Identify which cell holds the provided text, then report its [X, Y] central coordinate. 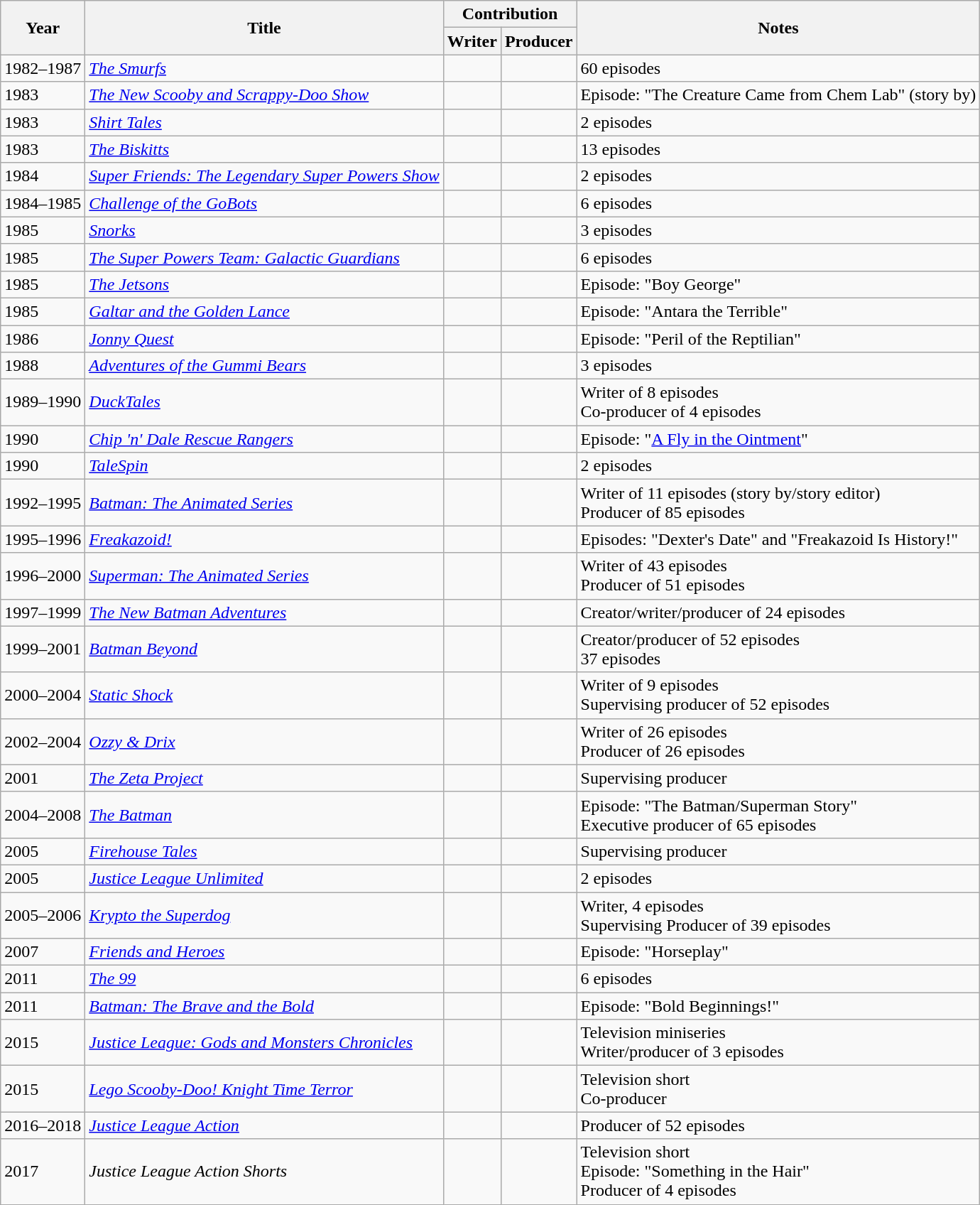
1992–1995 [43, 503]
Episodes: "Dexter's Date" and "Freakazoid Is History!" [778, 539]
The Zeta Project [264, 778]
1999–2001 [43, 649]
Episode: "Peril of the Reptilian" [778, 339]
Television shortCo-producer [778, 1088]
TaleSpin [264, 466]
Writer of 43 episodesProducer of 51 episodes [778, 576]
1996–2000 [43, 576]
The Jetsons [264, 284]
13 episodes [778, 149]
The New Batman Adventures [264, 612]
Static Shock [264, 695]
60 episodes [778, 68]
1982–1987 [43, 68]
Adventures of the Gummi Bears [264, 366]
Justice League: Gods and Monsters Chronicles [264, 1043]
Batman Beyond [264, 649]
Contribution [510, 14]
Episode: "Boy George" [778, 284]
Challenge of the GoBots [264, 203]
1989–1990 [43, 402]
2005–2006 [43, 915]
2004–2008 [43, 814]
Title [264, 28]
Creator/writer/producer of 24 episodes [778, 612]
Episode: "Horseplay" [778, 952]
Television shortEpisode: "Something in the Hair"Producer of 4 episodes [778, 1172]
Justice League Action Shorts [264, 1172]
The Biskitts [264, 149]
2002–2004 [43, 742]
Episode: "A Fly in the Ointment" [778, 439]
Producer [538, 41]
The Super Powers Team: Galactic Guardians [264, 257]
Firehouse Tales [264, 851]
Episode: "The Creature Came from Chem Lab" (story by) [778, 95]
2007 [43, 952]
2016–2018 [43, 1125]
Snorks [264, 230]
1984 [43, 176]
2001 [43, 778]
Justice League Action [264, 1125]
Freakazoid! [264, 539]
Jonny Quest [264, 339]
1988 [43, 366]
The 99 [264, 979]
Lego Scooby-Doo! Knight Time Terror [264, 1088]
2000–2004 [43, 695]
Ozzy & Drix [264, 742]
1984–1985 [43, 203]
Episode: "Bold Beginnings!" [778, 1006]
Galtar and the Golden Lance [264, 311]
Year [43, 28]
2017 [43, 1172]
Batman: The Animated Series [264, 503]
1997–1999 [43, 612]
Krypto the Superdog [264, 915]
Justice League Unlimited [264, 878]
Creator/producer of 52 episodes37 episodes [778, 649]
Writer of 8 episodesCo-producer of 4 episodes [778, 402]
Batman: The Brave and the Bold [264, 1006]
Episode: "Antara the Terrible" [778, 311]
Notes [778, 28]
Friends and Heroes [264, 952]
The Smurfs [264, 68]
Super Friends: The Legendary Super Powers Show [264, 176]
1986 [43, 339]
DuckTales [264, 402]
Television miniseriesWriter/producer of 3 episodes [778, 1043]
Shirt Tales [264, 122]
The Batman [264, 814]
1995–1996 [43, 539]
Writer of 26 episodesProducer of 26 episodes [778, 742]
Superman: The Animated Series [264, 576]
Writer [472, 41]
Writer of 11 episodes (story by/story editor)Producer of 85 episodes [778, 503]
Chip 'n' Dale Rescue Rangers [264, 439]
Writer, 4 episodesSupervising Producer of 39 episodes [778, 915]
Producer of 52 episodes [778, 1125]
The New Scooby and Scrappy-Doo Show [264, 95]
Writer of 9 episodesSupervising producer of 52 episodes [778, 695]
Episode: "The Batman/Superman Story"Executive producer of 65 episodes [778, 814]
